For the text-containing cell, return its midpoint in [x, y] coordinate format. 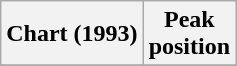
Peakposition [189, 34]
Chart (1993) [72, 34]
